Pinpoint the cell where the given text exists, returning its (x, y) midpoint coordinate. 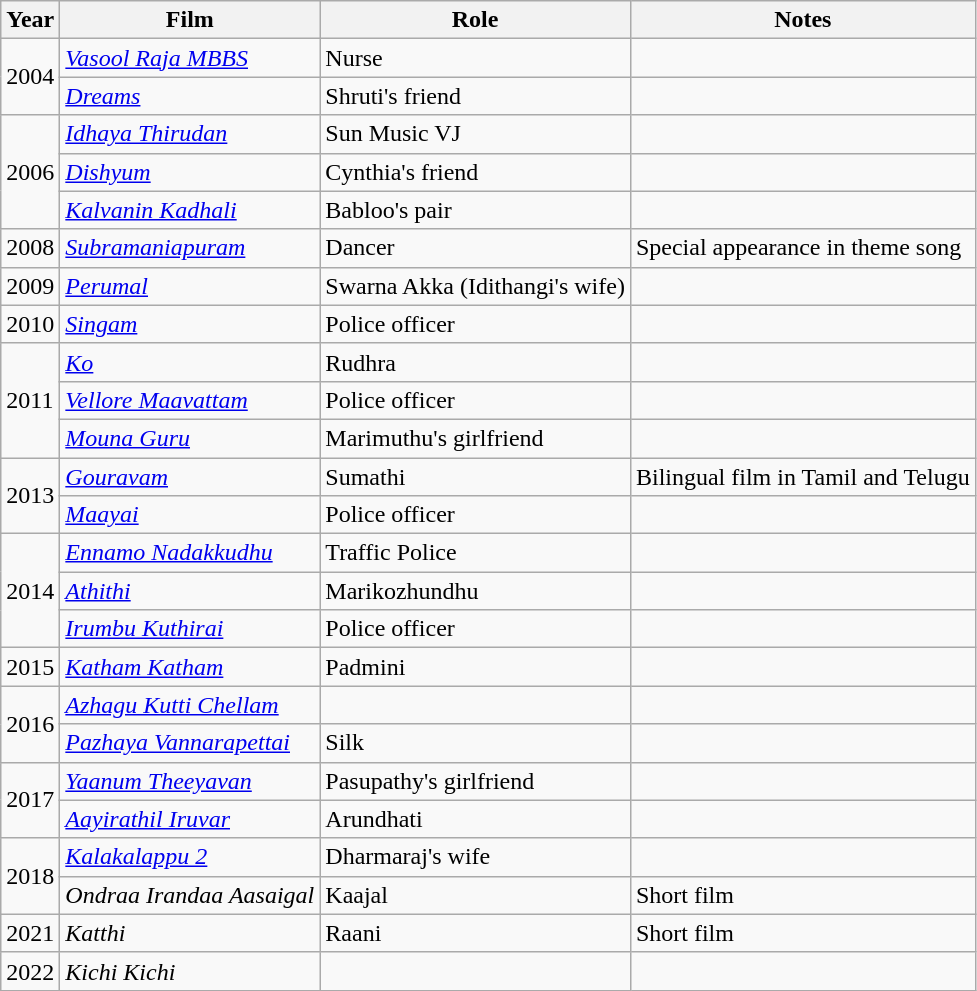
Dharmaraj's wife (476, 857)
2010 (30, 324)
Ennamo Nadakkudhu (190, 553)
Kichi Kichi (190, 971)
Gouravam (190, 477)
Azhagu Kutti Chellam (190, 705)
2015 (30, 667)
Shruti's friend (476, 96)
Katthi (190, 933)
Pazhaya Vannarapettai (190, 743)
Film (190, 20)
Vellore Maavattam (190, 400)
Ko (190, 362)
Role (476, 20)
Vasool Raja MBBS (190, 58)
2018 (30, 876)
2011 (30, 400)
2008 (30, 248)
Marikozhundhu (476, 591)
Sun Music VJ (476, 134)
Idhaya Thirudan (190, 134)
Arundhati (476, 819)
Athithi (190, 591)
Sumathi (476, 477)
2022 (30, 971)
2009 (30, 286)
Kalakalappu 2 (190, 857)
Irumbu Kuthirai (190, 629)
Mouna Guru (190, 438)
Kalvanin Kadhali (190, 210)
Special appearance in theme song (802, 248)
Babloo's pair (476, 210)
Kaajal (476, 895)
2021 (30, 933)
Dreams (190, 96)
Rudhra (476, 362)
Pasupathy's girlfriend (476, 781)
Ondraa Irandaa Aasaigal (190, 895)
Padmini (476, 667)
2014 (30, 591)
Year (30, 20)
Bilingual film in Tamil and Telugu (802, 477)
2006 (30, 172)
Notes (802, 20)
Cynthia's friend (476, 172)
Raani (476, 933)
Dishyum (190, 172)
Swarna Akka (Idithangi's wife) (476, 286)
Aayirathil Iruvar (190, 819)
Marimuthu's girlfriend (476, 438)
Singam (190, 324)
Maayai (190, 515)
Katham Katham (190, 667)
Subramaniapuram (190, 248)
Nurse (476, 58)
2004 (30, 77)
Perumal (190, 286)
Yaanum Theeyavan (190, 781)
Traffic Police (476, 553)
Dancer (476, 248)
Silk (476, 743)
2016 (30, 724)
2017 (30, 800)
2013 (30, 496)
